Return the [x, y] coordinate for the center point of the cell that contains the specified text.  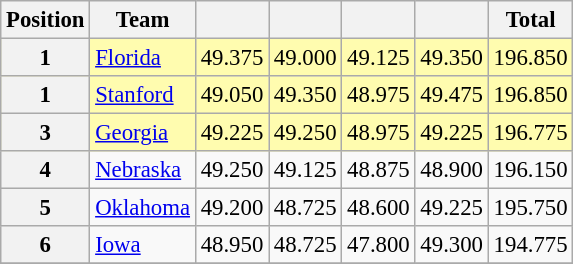
Iowa [142, 245]
Position [46, 20]
4 [46, 170]
Team [142, 20]
47.800 [378, 245]
48.900 [452, 170]
48.875 [378, 170]
48.950 [232, 245]
194.775 [530, 245]
49.375 [232, 58]
49.475 [452, 95]
Florida [142, 58]
Oklahoma [142, 208]
49.200 [232, 208]
Nebraska [142, 170]
3 [46, 133]
196.775 [530, 133]
48.600 [378, 208]
Georgia [142, 133]
49.000 [306, 58]
195.750 [530, 208]
196.150 [530, 170]
Total [530, 20]
5 [46, 208]
Stanford [142, 95]
49.300 [452, 245]
49.050 [232, 95]
6 [46, 245]
